Pinpoint the cell where the given text exists, returning its [X, Y] midpoint coordinate. 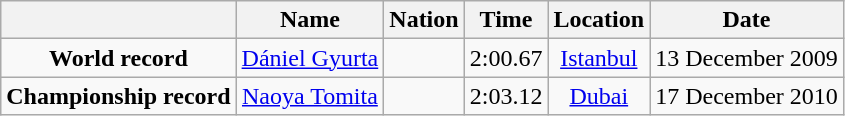
13 December 2009 [747, 58]
Istanbul [599, 58]
Time [506, 20]
2:03.12 [506, 96]
Location [599, 20]
17 December 2010 [747, 96]
World record [118, 58]
Naoya Tomita [310, 96]
Dániel Gyurta [310, 58]
2:00.67 [506, 58]
Date [747, 20]
Nation [424, 20]
Championship record [118, 96]
Name [310, 20]
Dubai [599, 96]
